Search for the cell housing the specified text and yield its [X, Y] center coordinate. 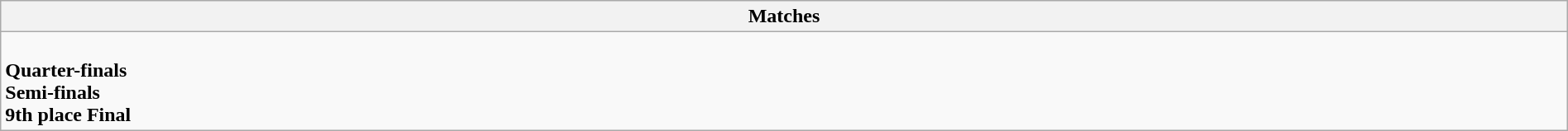
Quarter-finals Semi-finals 9th place Final [784, 81]
Matches [784, 16]
